Locate the cell with the specified text and output its (X, Y) center coordinate. 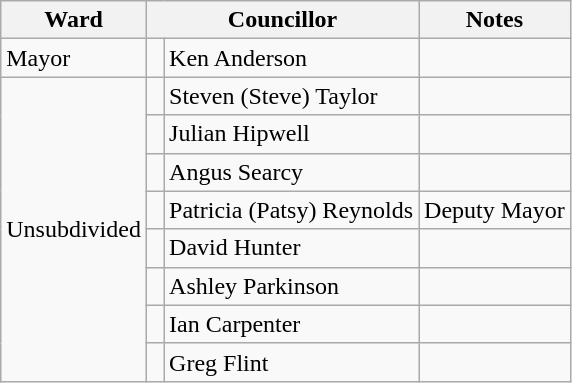
Ian Carpenter (292, 324)
Unsubdivided (74, 229)
Ashley Parkinson (292, 286)
David Hunter (292, 248)
Mayor (74, 58)
Notes (495, 20)
Ken Anderson (292, 58)
Deputy Mayor (495, 210)
Steven (Steve) Taylor (292, 96)
Julian Hipwell (292, 134)
Greg Flint (292, 362)
Councillor (282, 20)
Angus Searcy (292, 172)
Ward (74, 20)
Patricia (Patsy) Reynolds (292, 210)
